Identify which cell holds the provided text, then report its [X, Y] central coordinate. 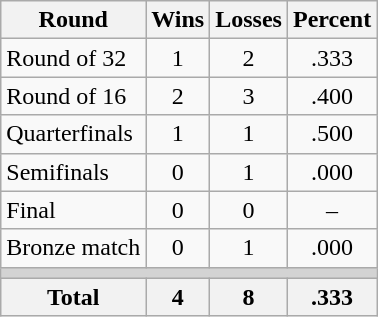
Final [74, 210]
.400 [332, 96]
Total [74, 297]
Bronze match [74, 248]
Losses [249, 20]
Round of 16 [74, 96]
Semifinals [74, 172]
– [332, 210]
8 [249, 297]
3 [249, 96]
Round [74, 20]
.500 [332, 134]
Percent [332, 20]
Quarterfinals [74, 134]
4 [178, 297]
Round of 32 [74, 58]
Wins [178, 20]
